Extract the [X, Y] coordinate from the center of the cell holding the provided text.  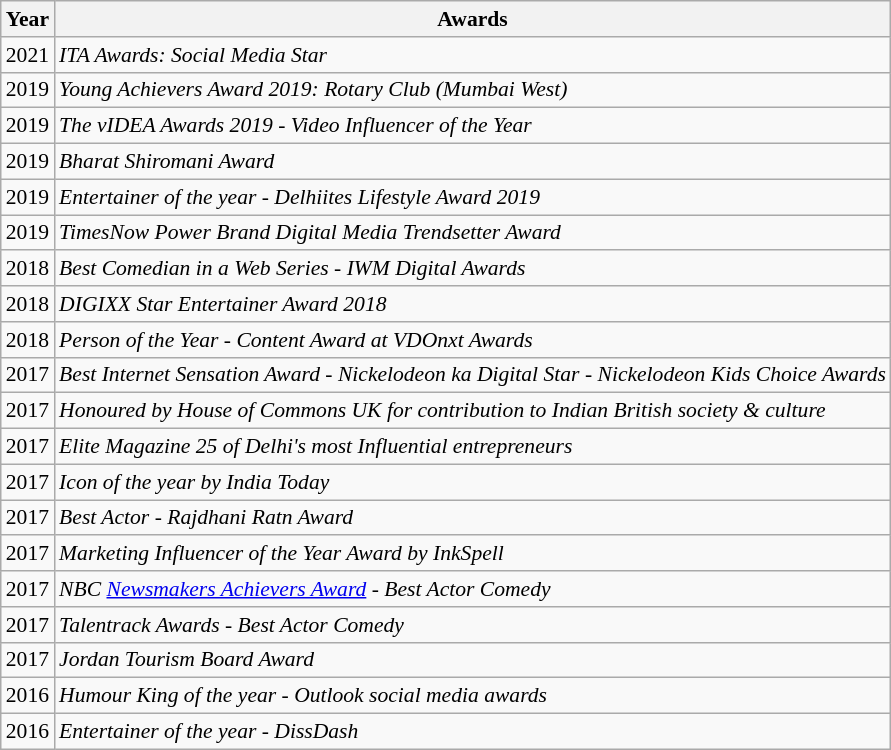
TimesNow Power Brand Digital Media Trendsetter Award [472, 233]
DIGIXX Star Entertainer Award 2018 [472, 304]
Marketing Influencer of the Year Award by InkSpell [472, 554]
NBC Newsmakers Achievers Award - Best Actor Comedy [472, 589]
Best Comedian in a Web Series - IWM Digital Awards [472, 269]
ITA Awards: Social Media Star [472, 55]
Humour King of the year - Outlook social media awards [472, 696]
Honoured by House of Commons UK for contribution to Indian British society & culture [472, 411]
Year [28, 19]
Bharat Shiromani Award [472, 162]
Icon of the year by India Today [472, 482]
Entertainer of the year - DissDash [472, 732]
Elite Magazine 25 of Delhi's most Influential entrepreneurs [472, 447]
Young Achievers Award 2019: Rotary Club (Mumbai West) [472, 90]
Person of the Year - Content Award at VDOnxt Awards [472, 340]
2021 [28, 55]
Best Actor - Rajdhani Ratn Award [472, 518]
Jordan Tourism Board Award [472, 660]
Awards [472, 19]
The vIDEA Awards 2019 - Video Influencer of the Year [472, 126]
Entertainer of the year - Delhiites Lifestyle Award 2019 [472, 197]
Talentrack Awards - Best Actor Comedy [472, 625]
Best Internet Sensation Award - Nickelodeon ka Digital Star - Nickelodeon Kids Choice Awards [472, 375]
